Locate the cell with the specified text and output its (X, Y) center coordinate. 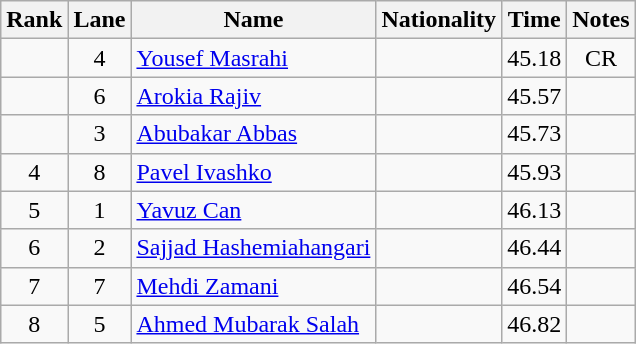
Rank (34, 20)
Pavel Ivashko (254, 172)
Mehdi Zamani (254, 286)
Notes (601, 20)
46.82 (534, 324)
45.93 (534, 172)
Abubakar Abbas (254, 134)
Time (534, 20)
45.18 (534, 58)
2 (100, 248)
3 (100, 134)
45.57 (534, 96)
CR (601, 58)
46.13 (534, 210)
Yousef Masrahi (254, 58)
46.54 (534, 286)
Lane (100, 20)
Arokia Rajiv (254, 96)
Sajjad Hashemiahangari (254, 248)
46.44 (534, 248)
1 (100, 210)
45.73 (534, 134)
Yavuz Can (254, 210)
Ahmed Mubarak Salah (254, 324)
Name (254, 20)
Nationality (439, 20)
